For the text-containing cell, return its midpoint in (x, y) coordinate format. 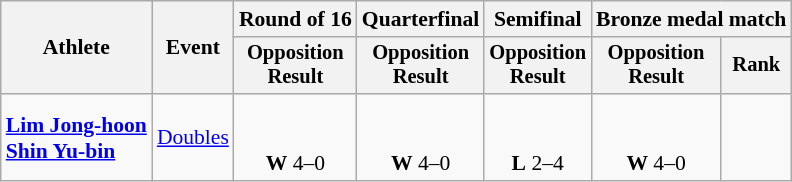
Bronze medal match (691, 19)
Rank (756, 66)
Quarterfinal (421, 19)
L 2–4 (538, 138)
Event (193, 48)
Round of 16 (296, 19)
Lim Jong-hoonShin Yu-bin (76, 138)
Doubles (193, 138)
Athlete (76, 48)
Semifinal (538, 19)
